Scan for the cell matching the given text and deliver its (X, Y) coordinate at center. 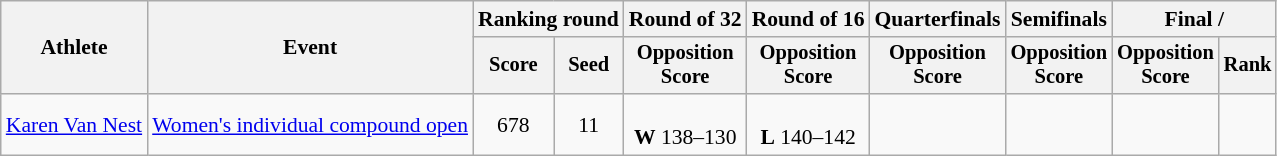
Round of 32 (686, 19)
Round of 16 (808, 19)
W 138–130 (686, 124)
Athlete (74, 48)
Seed (589, 66)
Karen Van Nest (74, 124)
Score (514, 66)
Women's individual compound open (310, 124)
Rank (1248, 66)
Quarterfinals (938, 19)
Event (310, 48)
678 (514, 124)
L 140–142 (808, 124)
Final / (1194, 19)
Ranking round (548, 19)
11 (589, 124)
Semifinals (1060, 19)
